Find where the given text appears and provide that cell's center as (x, y) coordinate. 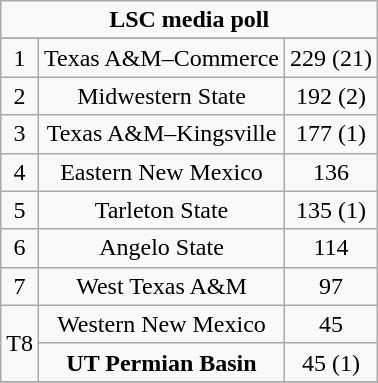
2 (20, 96)
177 (1) (330, 134)
7 (20, 286)
4 (20, 172)
West Texas A&M (161, 286)
3 (20, 134)
Eastern New Mexico (161, 172)
Texas A&M–Kingsville (161, 134)
Tarleton State (161, 210)
1 (20, 58)
LSC media poll (190, 20)
135 (1) (330, 210)
45 (1) (330, 362)
97 (330, 286)
UT Permian Basin (161, 362)
Midwestern State (161, 96)
229 (21) (330, 58)
114 (330, 248)
6 (20, 248)
T8 (20, 343)
45 (330, 324)
192 (2) (330, 96)
136 (330, 172)
Texas A&M–Commerce (161, 58)
Western New Mexico (161, 324)
Angelo State (161, 248)
5 (20, 210)
